Output the [x, y] coordinate of the center of the cell containing the given text.  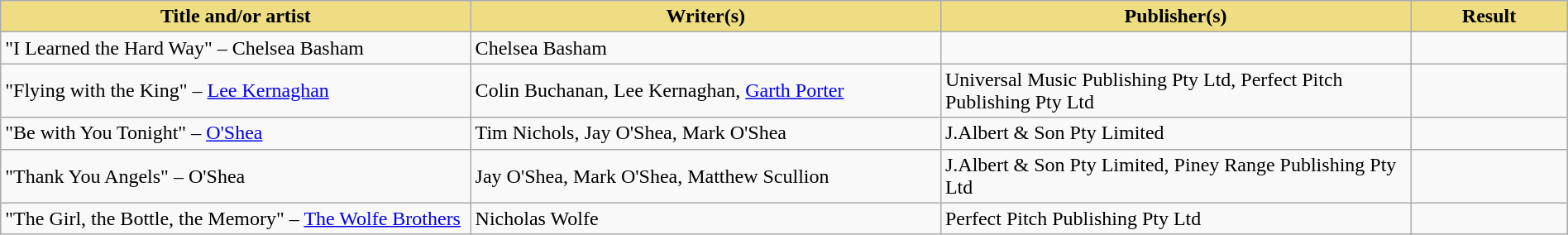
Colin Buchanan, Lee Kernaghan, Garth Porter [705, 91]
"Be with You Tonight" – O'Shea [236, 133]
"The Girl, the Bottle, the Memory" – The Wolfe Brothers [236, 218]
Writer(s) [705, 17]
Nicholas Wolfe [705, 218]
Jay O'Shea, Mark O'Shea, Matthew Scullion [705, 175]
Perfect Pitch Publishing Pty Ltd [1175, 218]
Publisher(s) [1175, 17]
J.Albert & Son Pty Limited [1175, 133]
Tim Nichols, Jay O'Shea, Mark O'Shea [705, 133]
"Flying with the King" – Lee Kernaghan [236, 91]
Universal Music Publishing Pty Ltd, Perfect Pitch Publishing Pty Ltd [1175, 91]
Chelsea Basham [705, 48]
Result [1489, 17]
"Thank You Angels" – O'Shea [236, 175]
Title and/or artist [236, 17]
J.Albert & Son Pty Limited, Piney Range Publishing Pty Ltd [1175, 175]
"I Learned the Hard Way" – Chelsea Basham [236, 48]
